Extract the (x, y) coordinate from the center of the cell holding the provided text.  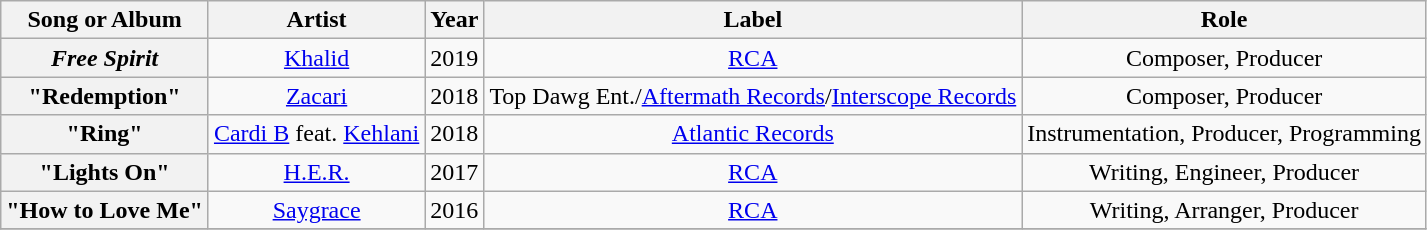
Top Dawg Ent./Aftermath Records/Interscope Records (753, 96)
Writing, Arranger, Producer (1224, 210)
H.E.R. (316, 172)
Cardi B feat. Kehlani (316, 134)
"How to Love Me" (105, 210)
Artist (316, 20)
2017 (454, 172)
Instrumentation, Producer, Programming (1224, 134)
Writing, Engineer, Producer (1224, 172)
Atlantic Records (753, 134)
Year (454, 20)
"Ring" (105, 134)
"Redemption" (105, 96)
Zacari (316, 96)
Free Spirit (105, 58)
Label (753, 20)
2019 (454, 58)
"Lights On" (105, 172)
Song or Album (105, 20)
2016 (454, 210)
Saygrace (316, 210)
Role (1224, 20)
Khalid (316, 58)
